Scan for the cell matching the given text and deliver its [X, Y] coordinate at center. 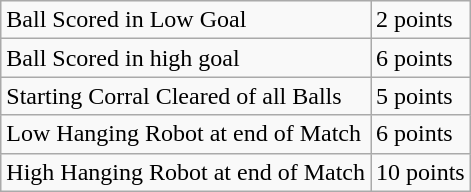
Low Hanging Robot at end of Match [186, 134]
Starting Corral Cleared of all Balls [186, 96]
10 points [420, 172]
2 points [420, 20]
High Hanging Robot at end of Match [186, 172]
5 points [420, 96]
Ball Scored in high goal [186, 58]
Ball Scored in Low Goal [186, 20]
